From the cell containing the given text, extract its center point as [X, Y] coordinate. 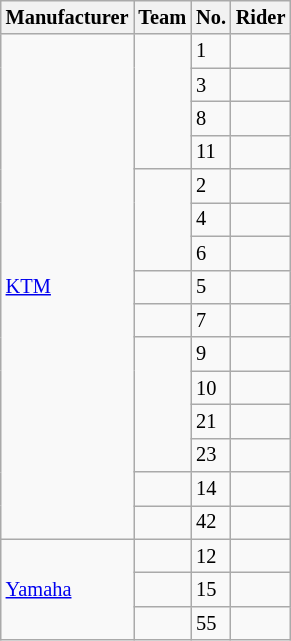
15 [211, 589]
KTM [68, 286]
Manufacturer [68, 17]
6 [211, 253]
10 [211, 388]
Team [163, 17]
3 [211, 85]
5 [211, 287]
No. [211, 17]
Rider [261, 17]
8 [211, 118]
1 [211, 51]
12 [211, 556]
2 [211, 186]
14 [211, 489]
4 [211, 219]
9 [211, 354]
Yamaha [68, 590]
23 [211, 455]
42 [211, 522]
7 [211, 320]
21 [211, 421]
55 [211, 623]
11 [211, 152]
